Provide the [X, Y] coordinate of the cell's center where the given text is located.  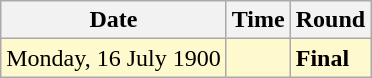
Final [330, 58]
Monday, 16 July 1900 [114, 58]
Round [330, 20]
Time [258, 20]
Date [114, 20]
